Return [X, Y] of the center of cell containing provided text 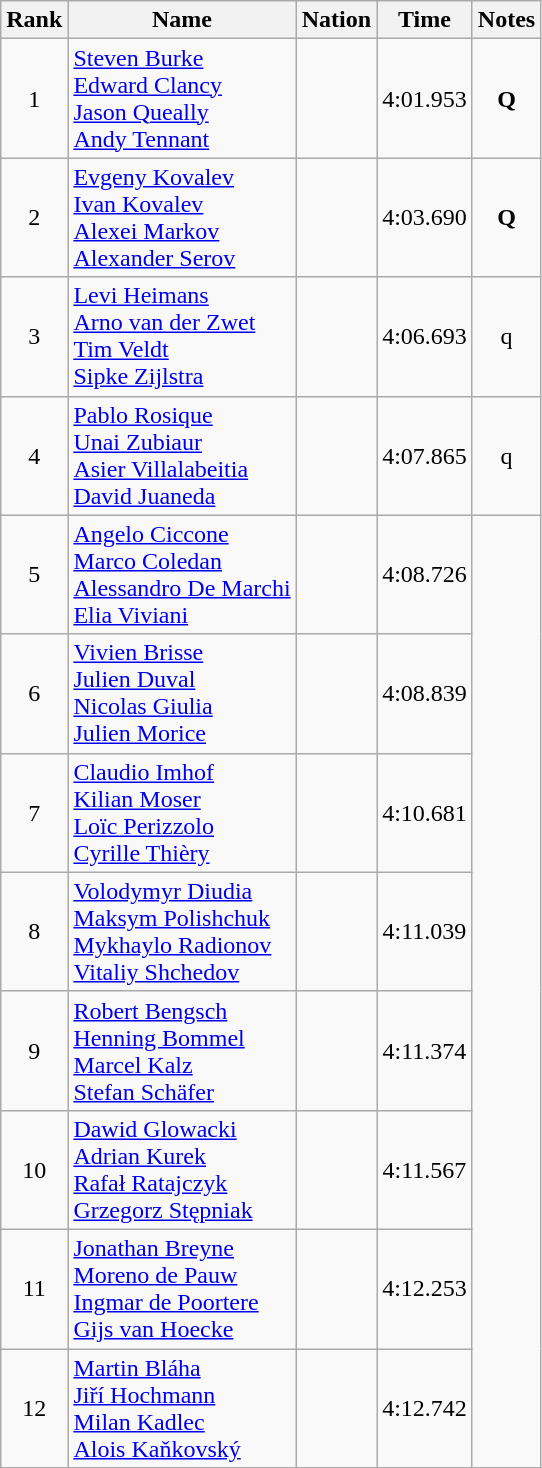
4:11.039 [425, 932]
Vivien BrisseJulien DuvalNicolas Giulia Julien Morice [182, 694]
11 [34, 1288]
Name [182, 20]
Angelo CicconeMarco ColedanAlessandro De Marchi Elia Viviani [182, 574]
8 [34, 932]
Martin BláhaJiří HochmannMilan KadlecAlois Kaňkovský [182, 1408]
2 [34, 218]
3 [34, 336]
4 [34, 456]
1 [34, 98]
9 [34, 1050]
4:08.726 [425, 574]
Pablo RosiqueUnai ZubiaurAsier Villalabeitia David Juaneda [182, 456]
Levi HeimansArno van der ZwetTim Veldt Sipke Zijlstra [182, 336]
6 [34, 694]
5 [34, 574]
Dawid Glowacki Adrian KurekRafał Ratajczyk Grzegorz Stępniak [182, 1170]
4:01.953 [425, 98]
Steven BurkeEdward Clancy Jason Queally Andy Tennant [182, 98]
4:08.839 [425, 694]
Notes [506, 20]
Time [425, 20]
4:11.567 [425, 1170]
4:03.690 [425, 218]
Nation [336, 20]
Robert BengschHenning BommelMarcel Kalz Stefan Schäfer [182, 1050]
4:07.865 [425, 456]
7 [34, 812]
Evgeny KovalevIvan KovalevAlexei Markov Alexander Serov [182, 218]
Volodymyr DiudiaMaksym PolishchukMykhaylo Radionov Vitaliy Shchedov [182, 932]
4:12.253 [425, 1288]
4:12.742 [425, 1408]
10 [34, 1170]
Claudio ImhofKilian MoserLoïc Perizzolo Cyrille Thièry [182, 812]
12 [34, 1408]
4:11.374 [425, 1050]
4:10.681 [425, 812]
Rank [34, 20]
4:06.693 [425, 336]
Jonathan BreyneMoreno de PauwIngmar de Poortere Gijs van Hoecke [182, 1288]
